Return the [X, Y] coordinate for the center point of the cell that contains the specified text.  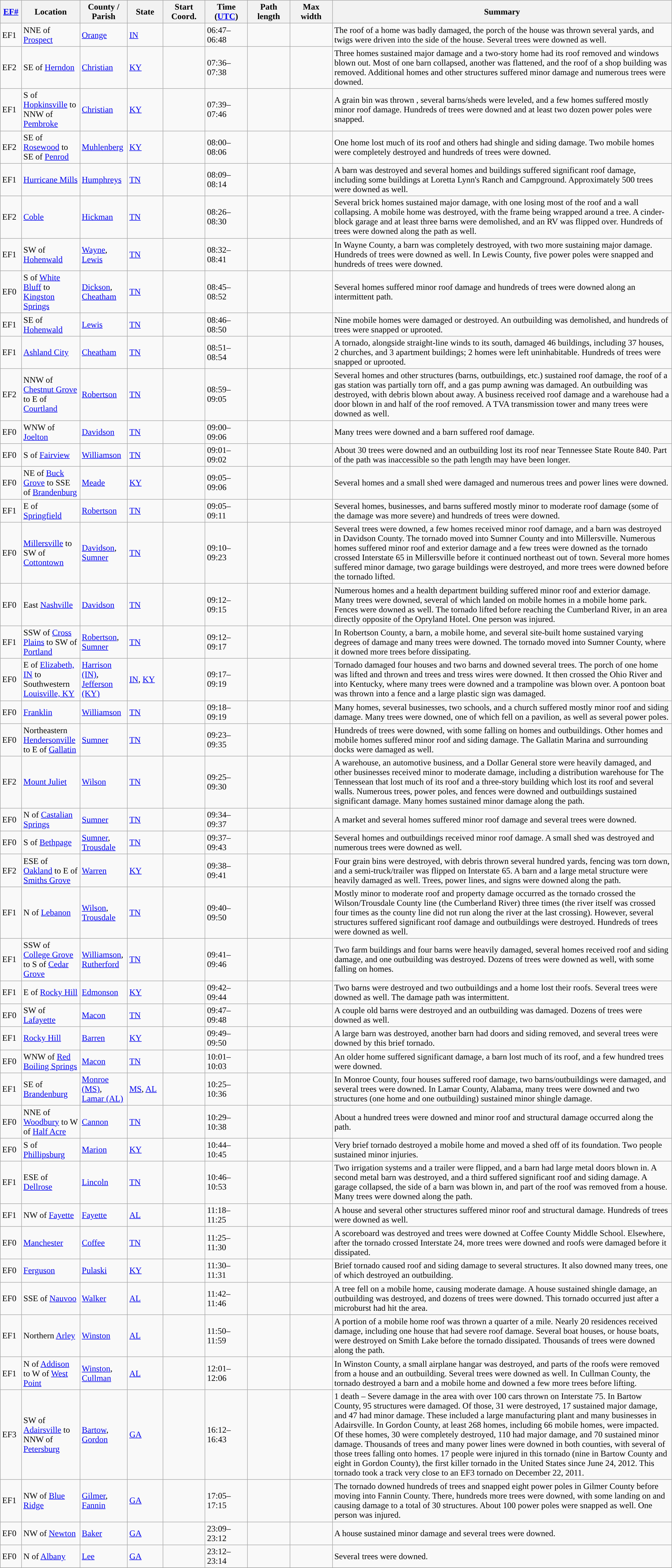
Cannon [103, 1122]
SE of Herndon [51, 67]
SE of Hohenwald [51, 325]
N of Castalian Springs [51, 819]
Monroe (MS), Lamar (AL) [103, 1089]
A market and several homes suffered minor roof damage and several trees were downed. [502, 819]
23:12–23:14 [226, 1556]
11:25–11:30 [226, 1243]
N of Albany [51, 1556]
09:01–09:02 [226, 455]
S of Phillipsburg [51, 1150]
Very brief tornado destroyed a mobile home and moved a shed off of its foundation. Two people sustained minor injuries. [502, 1150]
Ferguson [51, 1271]
Marion [103, 1150]
09:49–09:50 [226, 1038]
Coffee [103, 1243]
09:05–09:11 [226, 511]
E of Rocky Hill [51, 992]
09:47–09:48 [226, 1016]
06:47–06:48 [226, 35]
County / Parish [103, 12]
Manchester [51, 1243]
10:01–10:03 [226, 1062]
Path length [269, 12]
East Nashville [51, 605]
Start Coord. [184, 12]
08:32–08:41 [226, 254]
Millersville to SW of Cottontown [51, 553]
08:45–08:52 [226, 292]
Winston [103, 1336]
S of Fairview [51, 455]
NW of Fayette [51, 1215]
Franklin [51, 712]
E of Springfield [51, 511]
Muhlenberg [103, 147]
09:37–09:43 [226, 843]
09:40–09:50 [226, 912]
Edmonson [103, 992]
N of Lebanon [51, 912]
Wayne, Lewis [103, 254]
16:12–16:43 [226, 1434]
Nine mobile homes were damaged or destroyed. An outbuilding was demolished, and hundreds of trees were snapped or uprooted. [502, 325]
SE of Rosewood to SE of Penrod [51, 147]
Time (UTC) [226, 12]
S of Hopkinsville to NNW of Pembroke [51, 110]
EF# [11, 12]
09:18–09:19 [226, 712]
SSW of Cross Plains to SW of Portland [51, 642]
07:39–07:46 [226, 110]
10:25–10:36 [226, 1089]
Humphreys [103, 180]
Davidson, Sumner [103, 553]
Several trees were downed. [502, 1556]
NW of Blue Ridge [51, 1500]
IN, KY [145, 680]
Location [51, 12]
Lincoln [103, 1182]
Rocky Hill [51, 1038]
Sumner, Trousdale [103, 843]
MS, AL [145, 1089]
11:42–11:46 [226, 1298]
07:36–07:38 [226, 67]
10:29–10:38 [226, 1122]
11:18–11:25 [226, 1215]
SSE of Nauvoo [51, 1298]
Winston, Cullman [103, 1373]
08:51–08:54 [226, 352]
23:09–23:12 [226, 1533]
09:12–09:15 [226, 605]
A couple old barns were destroyed and an outbuilding was damaged. Dozens of trees were downed as well. [502, 1016]
Williamson, Rutherford [103, 960]
Several homes suffered minor roof damage and hundreds of trees were downed along an intermittent path. [502, 292]
ESE of Oakland to E of Smiths Grove [51, 870]
09:10–09:23 [226, 553]
ESE of Dellrose [51, 1182]
09:00–09:06 [226, 432]
08:09–08:14 [226, 180]
09:41–09:46 [226, 960]
S of Bethpage [51, 843]
SSW of College Grove to S of Cedar Grove [51, 960]
State [145, 12]
NNE of Prospect [51, 35]
10:44–10:45 [226, 1150]
Lee [103, 1556]
IN [145, 35]
A house sustained minor damage and several trees were downed. [502, 1533]
Many trees were downed and a barn suffered roof damage. [502, 432]
Gilmer, Fannin [103, 1500]
09:25–09:30 [226, 782]
12:01–12:06 [226, 1373]
09:12–09:17 [226, 642]
10:46–10:53 [226, 1182]
N of Addison to W of West Point [51, 1373]
Northern Arley [51, 1336]
08:26–08:30 [226, 217]
Coble [51, 217]
SW of Hohenwald [51, 254]
Meade [103, 483]
09:23–09:35 [226, 740]
Several homes and a small shed were damaged and numerous trees and power lines were downed. [502, 483]
Hurricane Mills [51, 180]
11:30–11:31 [226, 1271]
About a hundred trees were downed and minor roof and structural damage occurred along the path. [502, 1122]
Lewis [103, 325]
SW of Adairsville to NNW of Petersburg [51, 1434]
Max width [311, 12]
Two barns were destroyed and two outbuildings and a home lost their roofs. Several trees were downed as well. The damage path was intermittent. [502, 992]
SW of Lafayette [51, 1016]
SE of Brandenburg [51, 1089]
08:46–08:50 [226, 325]
Northeastern Hendersonville to E of Gallatin [51, 740]
09:17–09:19 [226, 680]
S of White Bluff to Kingston Springs [51, 292]
Robertson, Sumner [103, 642]
EF3 [11, 1434]
08:59–09:05 [226, 394]
09:38–09:41 [226, 870]
Brief tornado caused roof and siding damage to several structures. It also downed many trees, one of which destroyed an outbuilding. [502, 1271]
E of Elizabeth, IN to Southwestern Louisville, KY [51, 680]
Harrison (IN), Jefferson (KY) [103, 680]
08:00–08:06 [226, 147]
Baker [103, 1533]
Orange [103, 35]
WNW of Red Boiling Springs [51, 1062]
09:05–09:06 [226, 483]
Pulaski [103, 1271]
09:42–09:44 [226, 992]
NW of Newton [51, 1533]
Bartow, Gordon [103, 1434]
Cheatham [103, 352]
NE of Buck Grove to SSE of Brandenburg [51, 483]
Mount Juliet [51, 782]
A house and several other structures suffered minor roof and structural damage. Hundreds of trees were downed as well. [502, 1215]
WNW of Joelton [51, 432]
Dickson, Cheatham [103, 292]
17:05–17:15 [226, 1500]
Walker [103, 1298]
NNW of Chestnut Grove to E of Courtland [51, 394]
Wilson, Trousdale [103, 912]
Summary [502, 12]
11:50–11:59 [226, 1336]
Wilson [103, 782]
Hickman [103, 217]
Ashland City [51, 352]
NNE of Woodbury to W of Half Acre [51, 1122]
A large barn was destroyed, another barn had doors and siding removed, and several trees were downed by this brief tornado. [502, 1038]
Several homes and outbuildings received minor roof damage. A small shed was destroyed and numerous trees were downed as well. [502, 843]
An older home suffered significant damage, a barn lost much of its roof, and a few hundred trees were downed. [502, 1062]
Fayette [103, 1215]
Warren [103, 870]
Barren [103, 1038]
09:34–09:37 [226, 819]
